Locate the cell with the specified text and output its [X, Y] center coordinate. 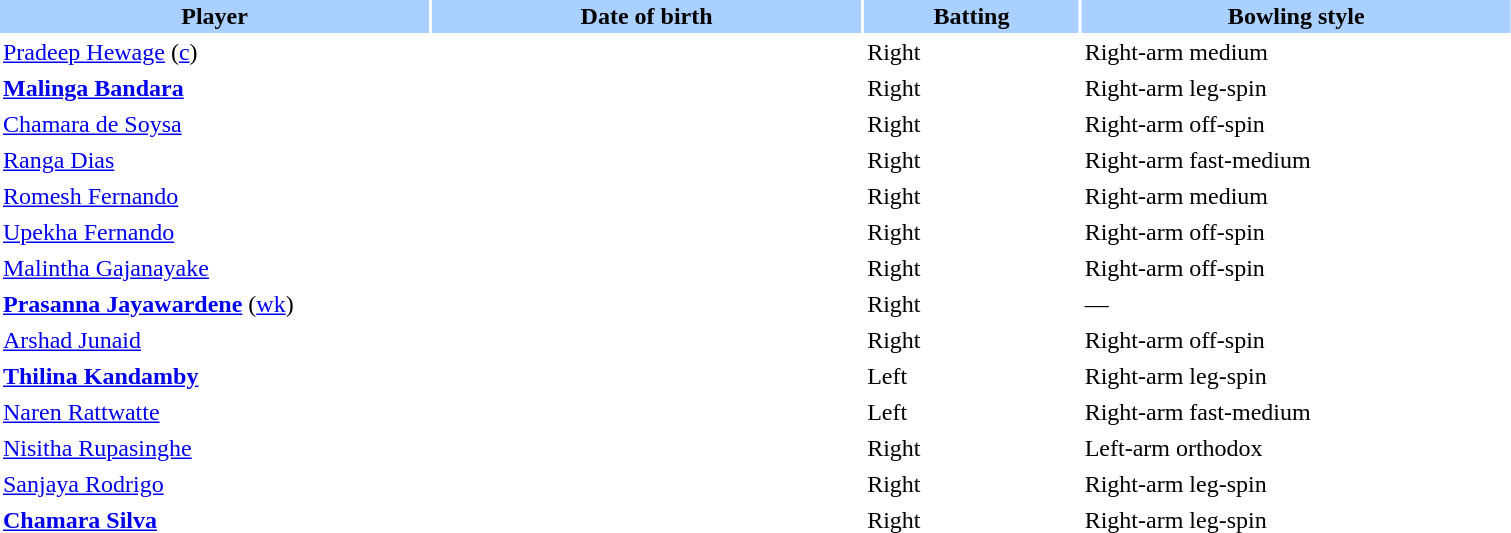
— [1296, 304]
Batting [972, 16]
Chamara de Soysa [214, 124]
Arshad Junaid [214, 340]
Pradeep Hewage (c) [214, 52]
Naren Rattwatte [214, 412]
Prasanna Jayawardene (wk) [214, 304]
Romesh Fernando [214, 196]
Bowling style [1296, 16]
Sanjaya Rodrigo [214, 484]
Malintha Gajanayake [214, 268]
Ranga Dias [214, 160]
Date of birth [646, 16]
Thilina Kandamby [214, 376]
Left-arm orthodox [1296, 448]
Malinga Bandara [214, 88]
Player [214, 16]
Nisitha Rupasinghe [214, 448]
Upekha Fernando [214, 232]
